For the text-containing cell, return its midpoint in [X, Y] coordinate format. 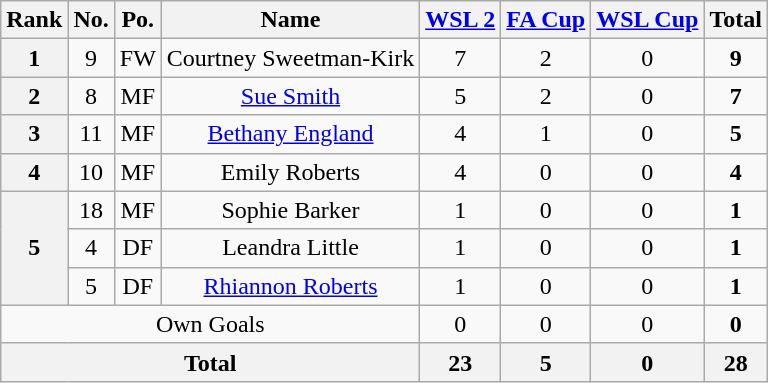
Sue Smith [290, 96]
WSL 2 [460, 20]
10 [91, 172]
Rank [34, 20]
Rhiannon Roberts [290, 286]
28 [736, 362]
Courtney Sweetman-Kirk [290, 58]
Po. [138, 20]
18 [91, 210]
Emily Roberts [290, 172]
Bethany England [290, 134]
FW [138, 58]
No. [91, 20]
11 [91, 134]
Leandra Little [290, 248]
Own Goals [210, 324]
8 [91, 96]
FA Cup [546, 20]
WSL Cup [648, 20]
Sophie Barker [290, 210]
23 [460, 362]
Name [290, 20]
3 [34, 134]
